For the text-containing cell, return its midpoint in (X, Y) coordinate format. 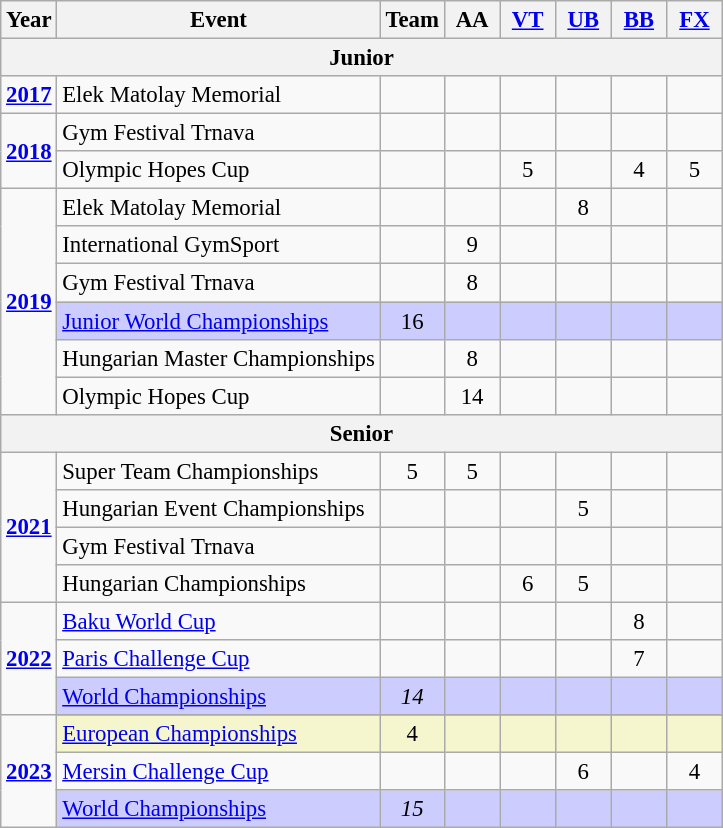
16 (412, 321)
2019 (29, 302)
Event (218, 20)
2017 (29, 95)
FX (695, 20)
7 (639, 659)
2018 (29, 152)
Baku World Cup (218, 621)
Senior (362, 433)
Year (29, 20)
International GymSport (218, 245)
European Championships (218, 734)
Super Team Championships (218, 471)
BB (639, 20)
UB (583, 20)
Paris Challenge Cup (218, 659)
Junior World Championships (218, 321)
VT (528, 20)
Hungarian Event Championships (218, 509)
Team (412, 20)
15 (412, 809)
2023 (29, 772)
9 (472, 245)
2021 (29, 527)
Hungarian Master Championships (218, 358)
Mersin Challenge Cup (218, 772)
Hungarian Championships (218, 584)
2022 (29, 658)
Junior (362, 58)
AA (472, 20)
